Search for the cell housing the specified text and yield its (X, Y) center coordinate. 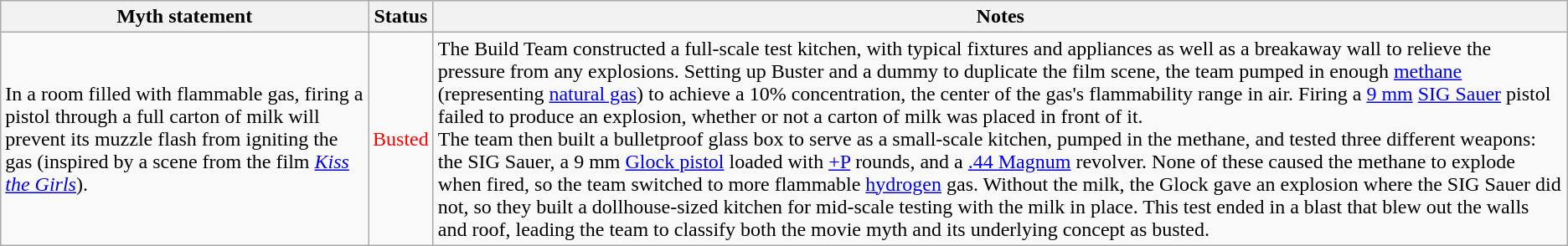
Myth statement (184, 17)
Busted (401, 139)
Status (401, 17)
Notes (1000, 17)
